Provide the (x, y) coordinate of the cell's center where the given text is located.  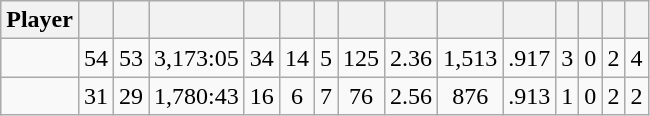
7 (326, 96)
Player (40, 20)
125 (362, 58)
2.56 (412, 96)
76 (362, 96)
6 (296, 96)
53 (132, 58)
1,780:43 (197, 96)
34 (262, 58)
876 (470, 96)
4 (636, 58)
1,513 (470, 58)
1 (568, 96)
14 (296, 58)
.913 (530, 96)
3,173:05 (197, 58)
.917 (530, 58)
2.36 (412, 58)
31 (96, 96)
16 (262, 96)
54 (96, 58)
5 (326, 58)
29 (132, 96)
3 (568, 58)
